Locate the cell with the specified text and output its (X, Y) center coordinate. 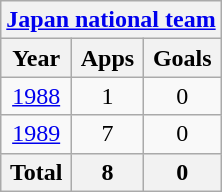
7 (108, 134)
1 (108, 96)
Apps (108, 58)
1989 (36, 134)
8 (108, 172)
Total (36, 172)
1988 (36, 96)
Year (36, 58)
Goals (182, 58)
Japan national team (111, 20)
